Capture the cell that displays the provided text and extract its (x, y) central coordinate. 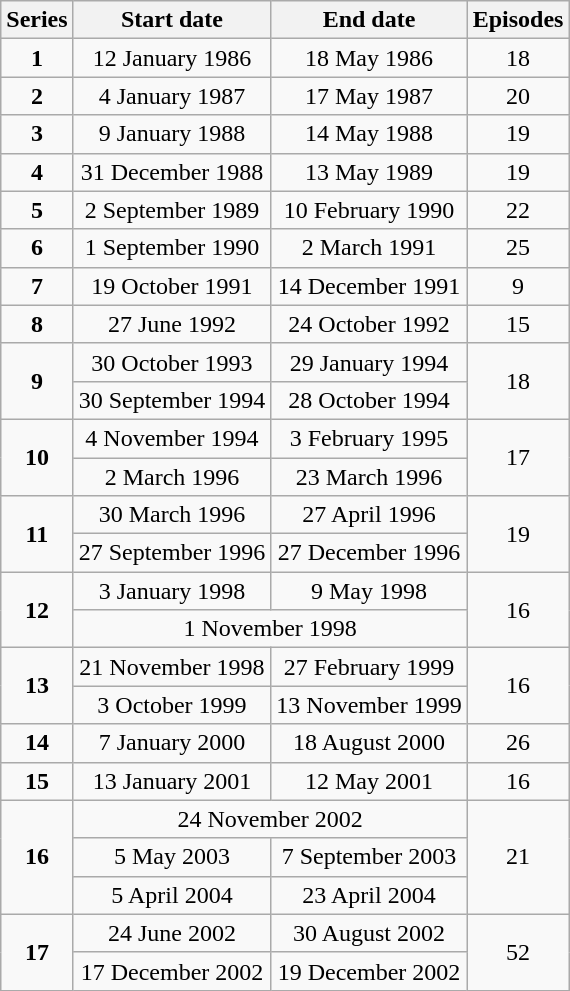
30 March 1996 (172, 515)
27 September 1996 (172, 553)
3 (37, 134)
14 (37, 743)
10 (37, 457)
12 (37, 610)
12 May 2001 (369, 781)
10 February 1990 (369, 210)
18 May 1986 (369, 58)
1 November 1998 (270, 629)
52 (518, 952)
26 (518, 743)
7 (37, 286)
7 September 2003 (369, 857)
17 December 2002 (172, 971)
3 January 1998 (172, 591)
25 (518, 248)
3 October 1999 (172, 705)
End date (369, 20)
29 January 1994 (369, 362)
27 June 1992 (172, 324)
31 December 1988 (172, 172)
20 (518, 96)
30 September 1994 (172, 400)
27 February 1999 (369, 667)
27 April 1996 (369, 515)
24 October 1992 (369, 324)
23 March 1996 (369, 477)
2 (37, 96)
24 June 2002 (172, 933)
28 October 1994 (369, 400)
1 September 1990 (172, 248)
Episodes (518, 20)
2 March 1991 (369, 248)
13 May 1989 (369, 172)
7 January 2000 (172, 743)
Series (37, 20)
9 January 1988 (172, 134)
8 (37, 324)
17 May 1987 (369, 96)
23 April 2004 (369, 895)
24 November 2002 (270, 819)
9 May 1998 (369, 591)
30 August 2002 (369, 933)
22 (518, 210)
19 December 2002 (369, 971)
13 (37, 686)
Start date (172, 20)
2 March 1996 (172, 477)
27 December 1996 (369, 553)
2 September 1989 (172, 210)
4 November 1994 (172, 438)
4 January 1987 (172, 96)
5 (37, 210)
18 August 2000 (369, 743)
14 December 1991 (369, 286)
14 May 1988 (369, 134)
30 October 1993 (172, 362)
5 April 2004 (172, 895)
21 (518, 857)
1 (37, 58)
4 (37, 172)
13 January 2001 (172, 781)
6 (37, 248)
12 January 1986 (172, 58)
3 February 1995 (369, 438)
11 (37, 534)
19 October 1991 (172, 286)
13 November 1999 (369, 705)
5 May 2003 (172, 857)
21 November 1998 (172, 667)
